Detect which cell encompasses the target text, then output its [X, Y] center coordinate. 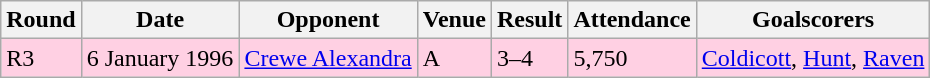
Crewe Alexandra [328, 58]
A [454, 58]
Coldicott, Hunt, Raven [813, 58]
Goalscorers [813, 20]
Round [41, 20]
5,750 [632, 58]
3–4 [529, 58]
Result [529, 20]
6 January 1996 [160, 58]
Venue [454, 20]
Attendance [632, 20]
Date [160, 20]
R3 [41, 58]
Opponent [328, 20]
